Pinpoint the cell where the given text exists, returning its (x, y) midpoint coordinate. 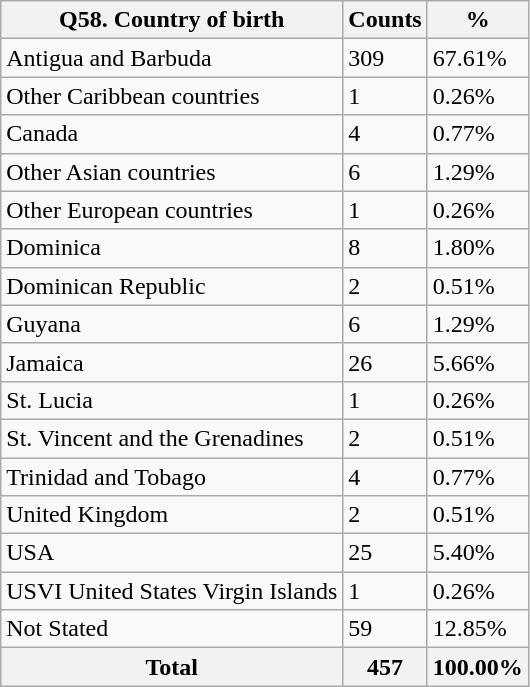
59 (385, 629)
5.66% (478, 362)
Other Caribbean countries (172, 96)
United Kingdom (172, 515)
Jamaica (172, 362)
26 (385, 362)
67.61% (478, 58)
Other Asian countries (172, 172)
Counts (385, 20)
25 (385, 553)
Antigua and Barbuda (172, 58)
8 (385, 248)
309 (385, 58)
100.00% (478, 667)
St. Vincent and the Grenadines (172, 438)
Dominican Republic (172, 286)
Total (172, 667)
Canada (172, 134)
Other European countries (172, 210)
Trinidad and Tobago (172, 477)
% (478, 20)
12.85% (478, 629)
St. Lucia (172, 400)
457 (385, 667)
Q58. Country of birth (172, 20)
USA (172, 553)
USVI United States Virgin Islands (172, 591)
5.40% (478, 553)
Dominica (172, 248)
1.80% (478, 248)
Not Stated (172, 629)
Guyana (172, 324)
